Determine the [X, Y] coordinate at the center of the cell enclosing the given text.  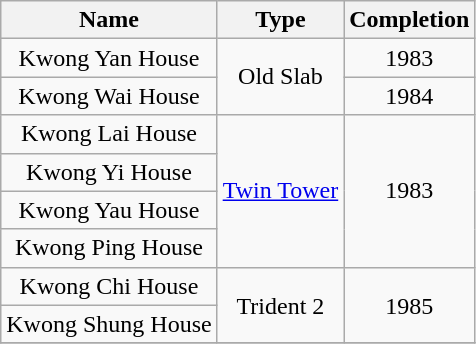
Twin Tower [280, 191]
Name [109, 20]
Type [280, 20]
Kwong Yan House [109, 58]
1985 [410, 305]
Kwong Yau House [109, 210]
Kwong Ping House [109, 248]
Old Slab [280, 77]
Kwong Lai House [109, 134]
Kwong Wai House [109, 96]
Kwong Yi House [109, 172]
Completion [410, 20]
Kwong Chi House [109, 286]
Trident 2 [280, 305]
1984 [410, 96]
Kwong Shung House [109, 324]
